From the cell containing the given text, extract its center point as (X, Y) coordinate. 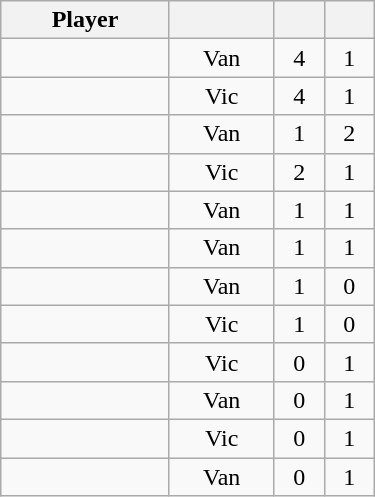
Player (85, 20)
